For the text-containing cell, return its midpoint in [X, Y] coordinate format. 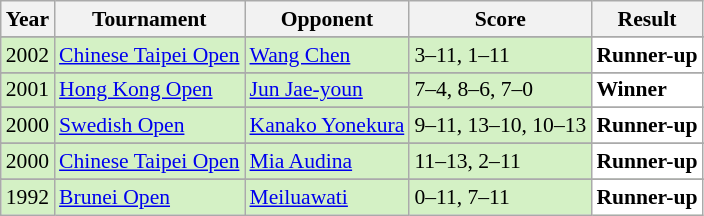
Kanako Yonekura [326, 126]
2001 [28, 90]
Score [500, 19]
Wang Chen [326, 55]
Swedish Open [149, 126]
11–13, 2–11 [500, 162]
Meiluawati [326, 197]
Result [646, 19]
3–11, 1–11 [500, 55]
7–4, 8–6, 7–0 [500, 90]
Opponent [326, 19]
0–11, 7–11 [500, 197]
Winner [646, 90]
1992 [28, 197]
Hong Kong Open [149, 90]
Mia Audina [326, 162]
Brunei Open [149, 197]
Tournament [149, 19]
Year [28, 19]
Jun Jae-youn [326, 90]
2002 [28, 55]
9–11, 13–10, 10–13 [500, 126]
